From the cell containing the given text, extract its center point as (x, y) coordinate. 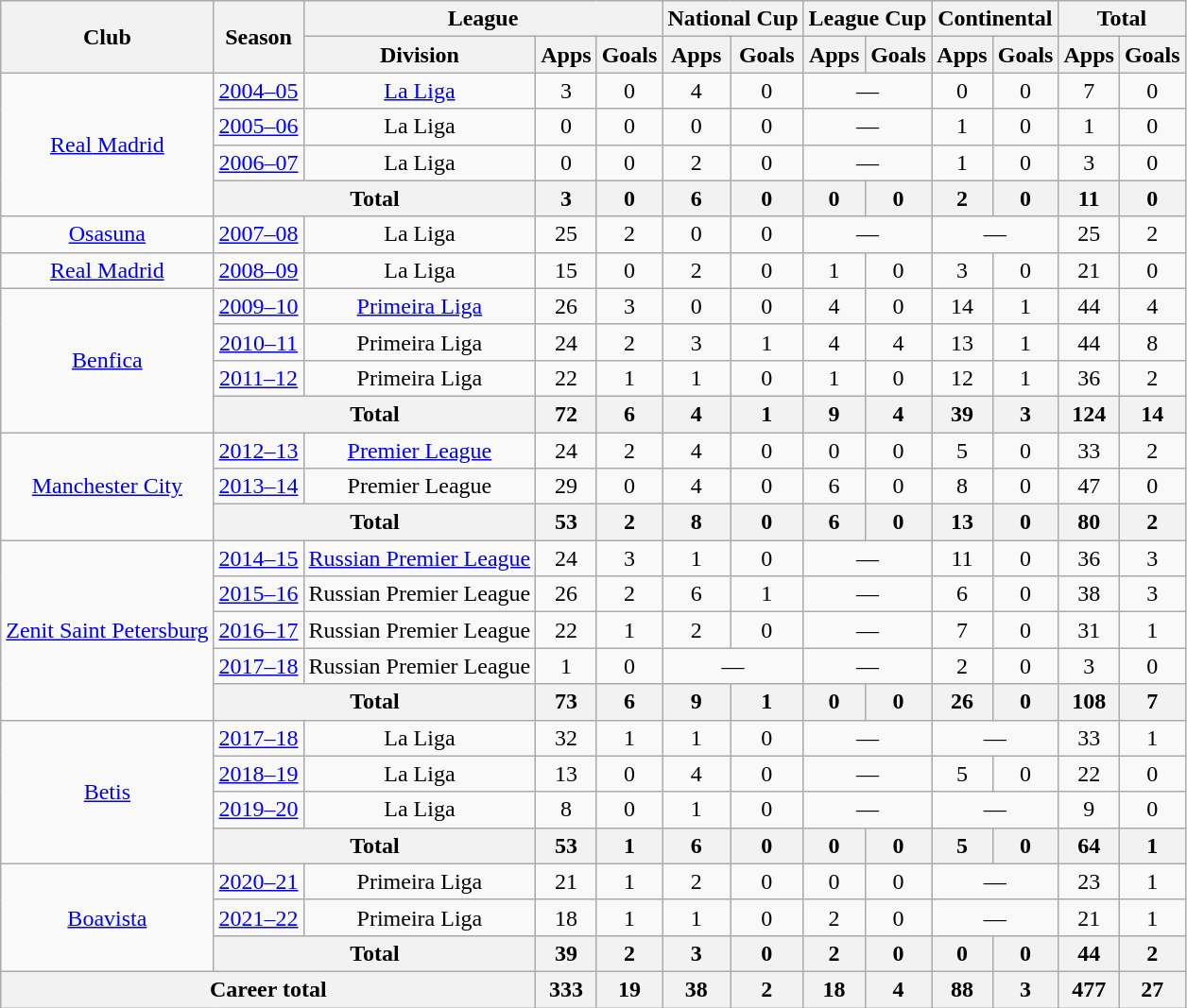
64 (1089, 846)
2021–22 (259, 917)
72 (566, 414)
Career total (268, 989)
Benfica (108, 360)
2013–14 (259, 487)
League Cup (868, 19)
2015–16 (259, 594)
2020–21 (259, 881)
2004–05 (259, 91)
2016–17 (259, 630)
National Cup (733, 19)
15 (566, 270)
Club (108, 37)
333 (566, 989)
Division (420, 55)
Boavista (108, 917)
32 (566, 738)
2006–07 (259, 162)
2007–08 (259, 234)
2012–13 (259, 451)
Manchester City (108, 487)
19 (629, 989)
2011–12 (259, 378)
Osasuna (108, 234)
2010–11 (259, 342)
47 (1089, 487)
73 (566, 702)
80 (1089, 522)
124 (1089, 414)
2018–19 (259, 774)
League (483, 19)
Continental (995, 19)
31 (1089, 630)
477 (1089, 989)
Betis (108, 792)
88 (962, 989)
108 (1089, 702)
2009–10 (259, 306)
2019–20 (259, 810)
2014–15 (259, 558)
12 (962, 378)
Season (259, 37)
2005–06 (259, 127)
2008–09 (259, 270)
29 (566, 487)
23 (1089, 881)
Zenit Saint Petersburg (108, 630)
27 (1152, 989)
